Find where the given text appears and provide that cell's center as [X, Y] coordinate. 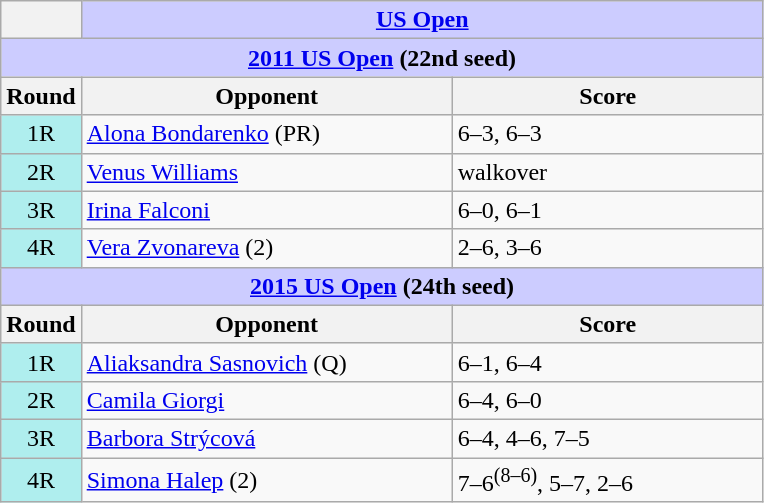
Alona Bondarenko (PR) [266, 134]
Irina Falconi [266, 210]
2–6, 3–6 [608, 248]
2015 US Open (24th seed) [382, 286]
Aliaksandra Sasnovich (Q) [266, 362]
walkover [608, 172]
Vera Zvonareva (2) [266, 248]
6–3, 6–3 [608, 134]
US Open [422, 20]
6–1, 6–4 [608, 362]
Barbora Strýcová [266, 438]
Venus Williams [266, 172]
Simona Halep (2) [266, 480]
6–4, 6–0 [608, 400]
7–6(8–6), 5–7, 2–6 [608, 480]
2011 US Open (22nd seed) [382, 58]
6–0, 6–1 [608, 210]
6–4, 4–6, 7–5 [608, 438]
Camila Giorgi [266, 400]
